Search for the cell housing the specified text and yield its (x, y) center coordinate. 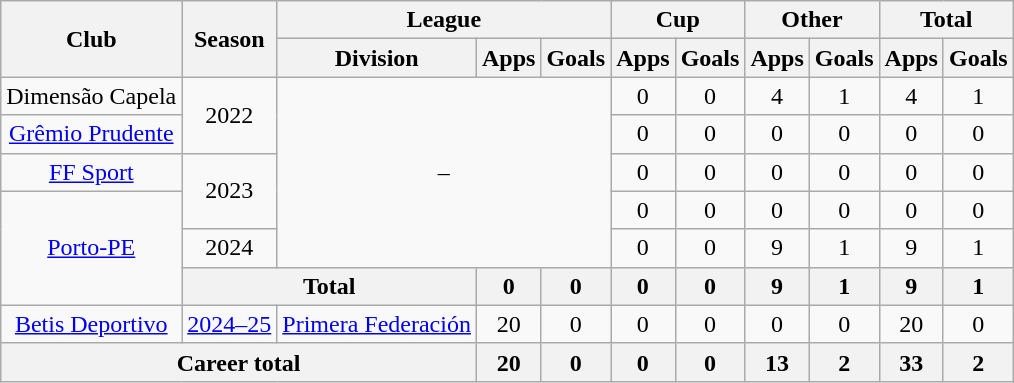
League (444, 20)
2022 (230, 115)
33 (911, 362)
2023 (230, 191)
Dimensão Capela (92, 96)
– (444, 172)
Career total (239, 362)
Other (812, 20)
Primera Federación (377, 324)
Season (230, 39)
FF Sport (92, 172)
Cup (678, 20)
Betis Deportivo (92, 324)
2024–25 (230, 324)
13 (777, 362)
Grêmio Prudente (92, 134)
Division (377, 58)
Club (92, 39)
Porto-PE (92, 248)
2024 (230, 248)
